Locate the cell with the specified text and output its (x, y) center coordinate. 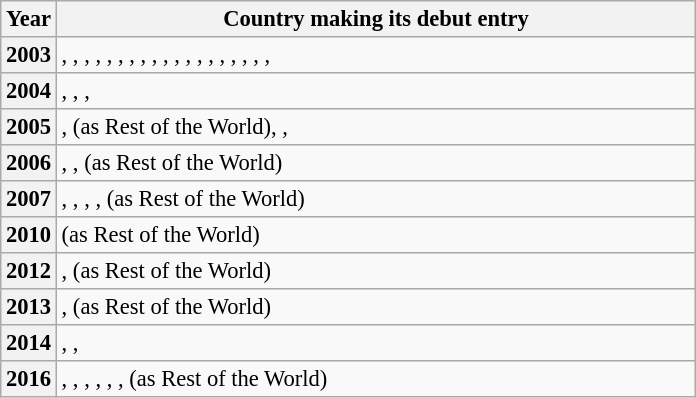
2013 (29, 307)
, , (376, 343)
2003 (29, 55)
2004 (29, 91)
2016 (29, 379)
2010 (29, 235)
Year (29, 19)
, , , , , , , , , , , , , , , , , , , (376, 55)
2007 (29, 199)
Country making its debut entry (376, 19)
(as Rest of the World) (376, 235)
2005 (29, 127)
, , (as Rest of the World) (376, 163)
2006 (29, 163)
2014 (29, 343)
2012 (29, 271)
, (as Rest of the World), , (376, 127)
, , , (376, 91)
, , , , (as Rest of the World) (376, 199)
, , , , , , (as Rest of the World) (376, 379)
